Pinpoint the cell where the given text exists, returning its (x, y) midpoint coordinate. 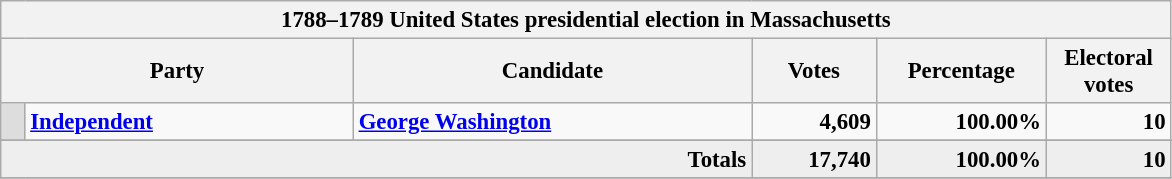
George Washington (552, 122)
Votes (814, 72)
Electoral votes (1108, 72)
Totals (376, 160)
17,740 (814, 160)
4,609 (814, 122)
1788–1789 United States presidential election in Massachusetts (586, 20)
Candidate (552, 72)
Party (178, 72)
Independent (189, 122)
Percentage (961, 72)
